Pinpoint the cell where the given text exists, returning its [X, Y] midpoint coordinate. 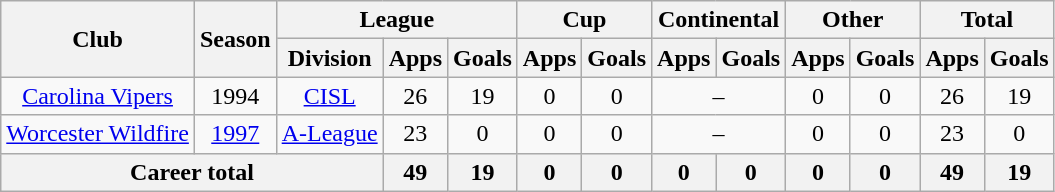
Season [235, 39]
Career total [192, 172]
Division [330, 58]
1997 [235, 134]
A-League [330, 134]
Worcester Wildfire [98, 134]
League [396, 20]
Other [853, 20]
Club [98, 39]
Continental [719, 20]
Carolina Vipers [98, 96]
Total [987, 20]
1994 [235, 96]
Cup [584, 20]
CISL [330, 96]
